Find where the given text appears and provide that cell's center as (x, y) coordinate. 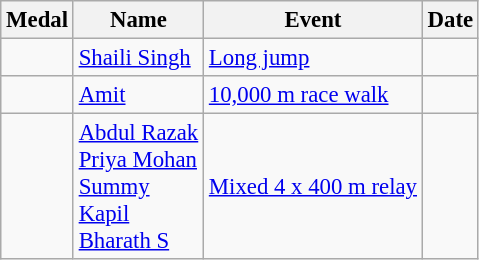
Long jump (314, 58)
Event (314, 20)
10,000 m race walk (314, 95)
Medal (38, 20)
Abdul RazakPriya MohanSummyKapilBharath S (138, 187)
Name (138, 20)
Date (450, 20)
Shaili Singh (138, 58)
Mixed 4 x 400 m relay (314, 187)
Amit (138, 95)
